For the text-containing cell, return its midpoint in (X, Y) coordinate format. 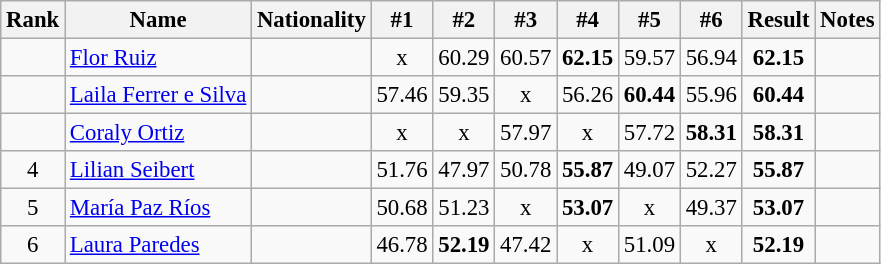
Coraly Ortiz (158, 133)
49.07 (649, 170)
57.46 (402, 95)
56.94 (711, 58)
Result (778, 20)
#4 (588, 20)
60.57 (526, 58)
49.37 (711, 208)
Nationality (312, 20)
59.35 (464, 95)
5 (33, 208)
47.42 (526, 245)
52.27 (711, 170)
55.96 (711, 95)
Laura Paredes (158, 245)
51.23 (464, 208)
Notes (848, 20)
#5 (649, 20)
#6 (711, 20)
46.78 (402, 245)
51.09 (649, 245)
50.68 (402, 208)
Rank (33, 20)
50.78 (526, 170)
56.26 (588, 95)
Name (158, 20)
María Paz Ríos (158, 208)
4 (33, 170)
60.29 (464, 58)
#1 (402, 20)
6 (33, 245)
57.72 (649, 133)
51.76 (402, 170)
Lilian Seibert (158, 170)
57.97 (526, 133)
47.97 (464, 170)
59.57 (649, 58)
#3 (526, 20)
Flor Ruiz (158, 58)
Laila Ferrer e Silva (158, 95)
#2 (464, 20)
